Find where the given text appears and provide that cell's center as [X, Y] coordinate. 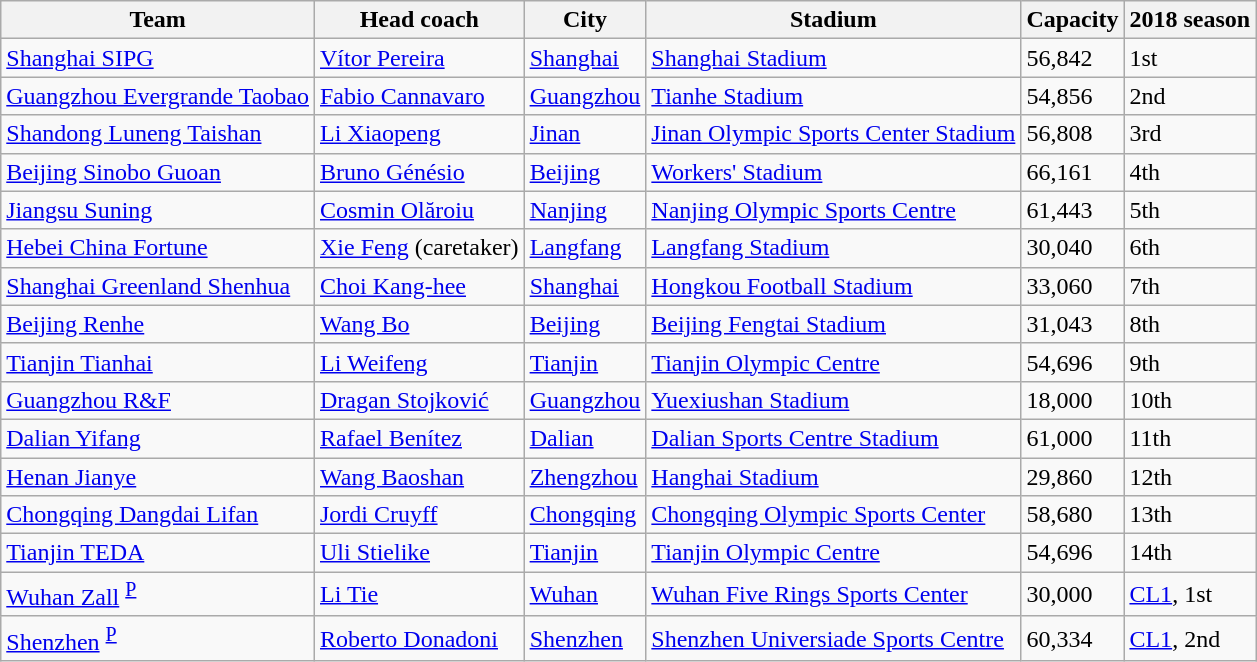
Jordi Cruyff [419, 515]
Team [158, 20]
Shanghai Greenland Shenhua [158, 286]
Tianjin TEDA [158, 553]
Fabio Cannavaro [419, 96]
Jiangsu Suning [158, 210]
66,161 [1072, 172]
City [585, 20]
14th [1190, 553]
Jinan [585, 134]
30,000 [1072, 594]
Li Weifeng [419, 362]
Nanjing Olympic Sports Centre [834, 210]
Bruno Génésio [419, 172]
Wang Baoshan [419, 477]
Uli Stielike [419, 553]
8th [1190, 324]
Roberto Donadoni [419, 638]
Guangzhou R&F [158, 400]
CL1, 1st [1190, 594]
Wuhan [585, 594]
4th [1190, 172]
Shenzhen Universiade Sports Centre [834, 638]
60,334 [1072, 638]
3rd [1190, 134]
Head coach [419, 20]
Wuhan Zall P [158, 594]
2018 season [1190, 20]
Vítor Pereira [419, 58]
Hongkou Football Stadium [834, 286]
Nanjing [585, 210]
33,060 [1072, 286]
Beijing Renhe [158, 324]
Langfang [585, 248]
Tianjin Tianhai [158, 362]
30,040 [1072, 248]
29,860 [1072, 477]
12th [1190, 477]
11th [1190, 438]
13th [1190, 515]
58,680 [1072, 515]
Shenzhen P [158, 638]
Wuhan Five Rings Sports Center [834, 594]
Hanghai Stadium [834, 477]
Shanghai Stadium [834, 58]
Henan Jianye [158, 477]
1st [1190, 58]
9th [1190, 362]
Stadium [834, 20]
18,000 [1072, 400]
Beijing Sinobo Guoan [158, 172]
56,842 [1072, 58]
Shandong Luneng Taishan [158, 134]
Xie Feng (caretaker) [419, 248]
Zhengzhou [585, 477]
56,808 [1072, 134]
10th [1190, 400]
7th [1190, 286]
61,443 [1072, 210]
Dalian [585, 438]
Chongqing Olympic Sports Center [834, 515]
61,000 [1072, 438]
Jinan Olympic Sports Center Stadium [834, 134]
Shanghai SIPG [158, 58]
5th [1190, 210]
Li Xiaopeng [419, 134]
Langfang Stadium [834, 248]
Tianhe Stadium [834, 96]
Chongqing [585, 515]
Cosmin Olăroiu [419, 210]
Li Tie [419, 594]
CL1, 2nd [1190, 638]
Dalian Sports Centre Stadium [834, 438]
Beijing Fengtai Stadium [834, 324]
6th [1190, 248]
Guangzhou Evergrande Taobao [158, 96]
Workers' Stadium [834, 172]
Choi Kang-hee [419, 286]
31,043 [1072, 324]
Wang Bo [419, 324]
2nd [1190, 96]
Hebei China Fortune [158, 248]
54,856 [1072, 96]
Shenzhen [585, 638]
Yuexiushan Stadium [834, 400]
Capacity [1072, 20]
Dragan Stojković [419, 400]
Rafael Benítez [419, 438]
Chongqing Dangdai Lifan [158, 515]
Dalian Yifang [158, 438]
